Provide the (X, Y) coordinate of the cell's center where the given text is located.  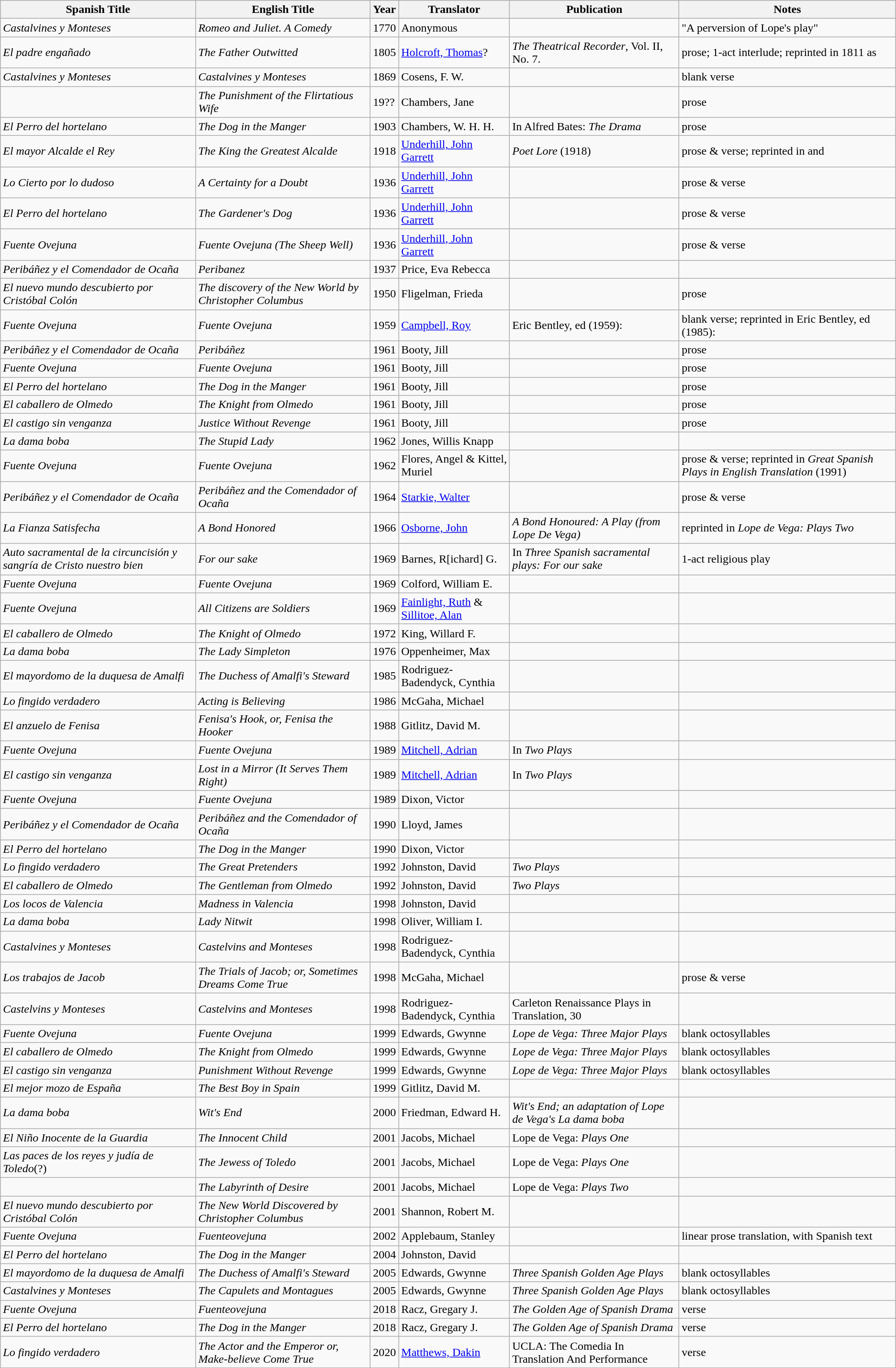
Campbell, Roy (454, 325)
Spanish Title (98, 10)
English Title (283, 10)
In Alfred Bates: The Drama (594, 126)
Friedman, Edward H. (454, 1113)
Eric Bentley, ed (1959): (594, 325)
Anonymous (454, 28)
Shannon, Robert M. (454, 1211)
Castelvins y Monteses (98, 1008)
linear prose translation, with Spanish text (788, 1236)
Madness in Valencia (283, 904)
The Gentleman from Olmedo (283, 885)
Justice Without Revenge (283, 423)
For our sake (283, 559)
Lady Nitwit (283, 922)
Flores, Angel & Kittel, Muriel (454, 465)
In Three Spanish sacramental plays: For our sake (594, 559)
Applebaum, Stanley (454, 1236)
The Trials of Jacob; or, Sometimes Dreams Come True (283, 978)
1976 (385, 651)
Fenisa's Hook, or, Fenisa the Hooker (283, 726)
Lo Cierto por lo dudoso (98, 182)
The King the Greatest Alcalde (283, 151)
1986 (385, 701)
El Niño Inocente de la Guardia (98, 1138)
1770 (385, 28)
Wit's End; an adaptation of Lope de Vega's La dama boba (594, 1113)
1966 (385, 528)
Oliver, William I. (454, 922)
The Jewess of Toledo (283, 1163)
Year (385, 10)
Lost in a Mirror (It Serves Them Right) (283, 775)
A Certainty for a Doubt (283, 182)
Las paces de los reyes y judía de Toledo(?) (98, 1163)
Wit's End (283, 1113)
A Bond Honored (283, 528)
The Great Pretenders (283, 867)
El mejor mozo de España (98, 1088)
UCLA: The Comedia In Translation And Performance (594, 1352)
1903 (385, 126)
Fainlight, Ruth & Sillitoe, Alan (454, 608)
The Innocent Child (283, 1138)
El mayor Alcalde el Rey (98, 151)
Punishment Without Revenge (283, 1070)
2004 (385, 1255)
La Fianza Satisfecha (98, 528)
Price, Eva Rebecca (454, 269)
All Citizens are Soldiers (283, 608)
1972 (385, 633)
Oppenheimer, Max (454, 651)
The Actor and the Emperor or, Make-believe Come True (283, 1352)
1988 (385, 726)
blank verse; reprinted in Eric Bentley, ed (1985): (788, 325)
reprinted in Lope de Vega: Plays Two (788, 528)
1964 (385, 497)
1959 (385, 325)
19?? (385, 102)
Lope de Vega: Plays Two (594, 1187)
The Theatrical Recorder, Vol. II, No. 7. (594, 53)
Acting is Believing (283, 701)
prose & verse; reprinted in Great Spanish Plays in English Translation (1991) (788, 465)
Publication (594, 10)
blank verse (788, 77)
El padre engañado (98, 53)
1985 (385, 676)
The Labyrinth of Desire (283, 1187)
Poet Lore (1918) (594, 151)
The Capulets and Montagues (283, 1291)
The Father Outwitted (283, 53)
1918 (385, 151)
Lloyd, James (454, 825)
Chambers, W. H. H. (454, 126)
Starkie, Walter (454, 497)
prose & verse; reprinted in and (788, 151)
prose; 1-act interlude; reprinted in 1811 as (788, 53)
The Knight of Olmedo (283, 633)
Colford, William E. (454, 584)
Peribanez (283, 269)
1805 (385, 53)
2002 (385, 1236)
Romeo and Juliet. A Comedy (283, 28)
1950 (385, 294)
Chambers, Jane (454, 102)
The New World Discovered by Christopher Columbus (283, 1211)
1-act religious play (788, 559)
"A perversion of Lope's play" (788, 28)
Los trabajos de Jacob (98, 978)
The Best Boy in Spain (283, 1088)
The Lady Simpleton (283, 651)
Cosens, F. W. (454, 77)
Osborne, John (454, 528)
The Stupid Lady (283, 441)
Matthews, Dakin (454, 1352)
Jones, Willis Knapp (454, 441)
Translator (454, 10)
A Bond Honoured: A Play (from Lope De Vega) (594, 528)
The Punishment of the Flirtatious Wife (283, 102)
The Gardener's Dog (283, 214)
2000 (385, 1113)
Barnes, R[ichard] G. (454, 559)
Auto sacramental de la circuncisión y sangría de Cristo nuestro bien (98, 559)
Fligelman, Frieda (454, 294)
2020 (385, 1352)
Carleton Renaissance Plays in Translation, 30 (594, 1008)
Holcroft, Thomas? (454, 53)
Los locos de Valencia (98, 904)
Notes (788, 10)
Peribáñez (283, 350)
King, Willard F. (454, 633)
1937 (385, 269)
Fuente Ovejuna (The Sheep Well) (283, 244)
The discovery of the New World by Christopher Columbus (283, 294)
1869 (385, 77)
El anzuelo de Fenisa (98, 726)
